Extract the [x, y] coordinate from the center of the cell holding the provided text.  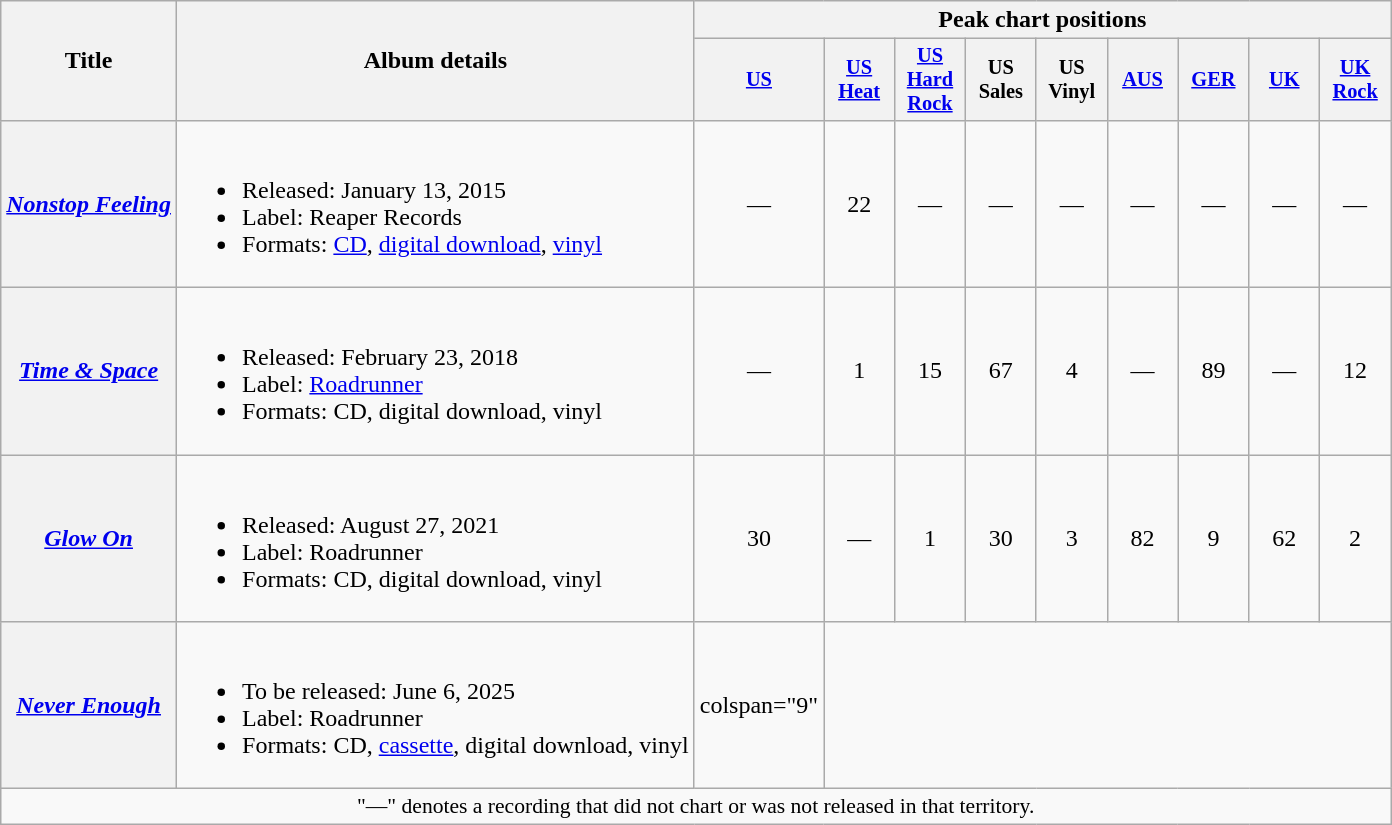
15 [930, 372]
Never Enough [89, 706]
Time & Space [89, 372]
3 [1072, 538]
US [759, 80]
12 [1356, 372]
Peak chart positions [1042, 20]
Released: August 27, 2021Label: RoadrunnerFormats: CD, digital download, vinyl [436, 538]
"—" denotes a recording that did not chart or was not released in that territory. [696, 807]
colspan="9" [759, 706]
2 [1356, 538]
USHardRock [930, 80]
89 [1214, 372]
Nonstop Feeling [89, 204]
82 [1142, 538]
Released: February 23, 2018Label: RoadrunnerFormats: CD, digital download, vinyl [436, 372]
4 [1072, 372]
GER [1214, 80]
Released: January 13, 2015Label: Reaper RecordsFormats: CD, digital download, vinyl [436, 204]
UKRock [1356, 80]
Glow On [89, 538]
USVinyl [1072, 80]
UK [1284, 80]
67 [1000, 372]
Album details [436, 61]
Title [89, 61]
To be released: June 6, 2025Label: RoadrunnerFormats: CD, cassette, digital download, vinyl [436, 706]
AUS [1142, 80]
USHeat [860, 80]
62 [1284, 538]
22 [860, 204]
USSales [1000, 80]
9 [1214, 538]
